Pinpoint the cell where the given text exists, returning its [x, y] midpoint coordinate. 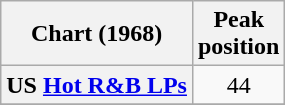
44 [238, 85]
Chart (1968) [97, 34]
Peak position [238, 34]
US Hot R&B LPs [97, 85]
